Search for the cell housing the specified text and yield its (x, y) center coordinate. 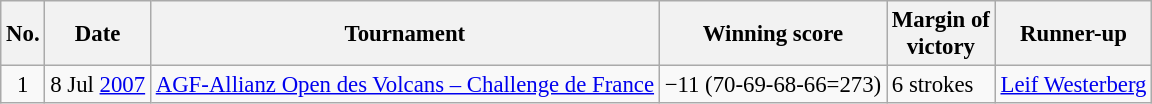
6 strokes (940, 85)
Winning score (772, 34)
Date (98, 34)
Tournament (404, 34)
8 Jul 2007 (98, 85)
No. (23, 34)
1 (23, 85)
AGF-Allianz Open des Volcans – Challenge de France (404, 85)
Margin ofvictory (940, 34)
Leif Westerberg (1074, 85)
Runner-up (1074, 34)
−11 (70-69-68-66=273) (772, 85)
